Return the [x, y] coordinate for the center point of the cell that contains the specified text.  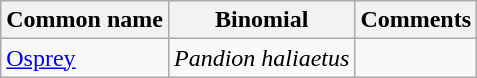
Common name [85, 20]
Osprey [85, 58]
Pandion haliaetus [261, 58]
Comments [416, 20]
Binomial [261, 20]
